Determine the [x, y] coordinate at the center of the cell enclosing the given text.  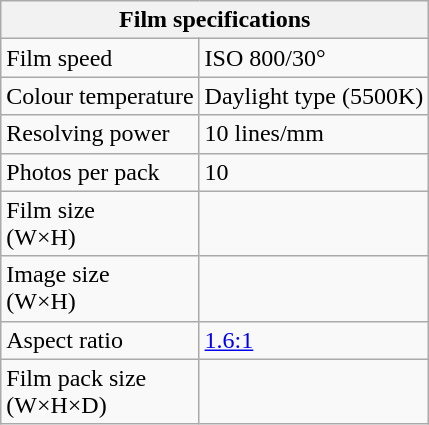
10 [314, 172]
Film speed [100, 58]
Film size(W×H) [100, 224]
Daylight type (5500K) [314, 96]
Image size(W×H) [100, 288]
Film pack size(W×H×D) [100, 392]
1.6:1 [314, 340]
10 lines/mm [314, 134]
Colour temperature [100, 96]
Photos per pack [100, 172]
Film specifications [215, 20]
Aspect ratio [100, 340]
Resolving power [100, 134]
ISO 800/30° [314, 58]
